Scan for the cell matching the given text and deliver its (X, Y) coordinate at center. 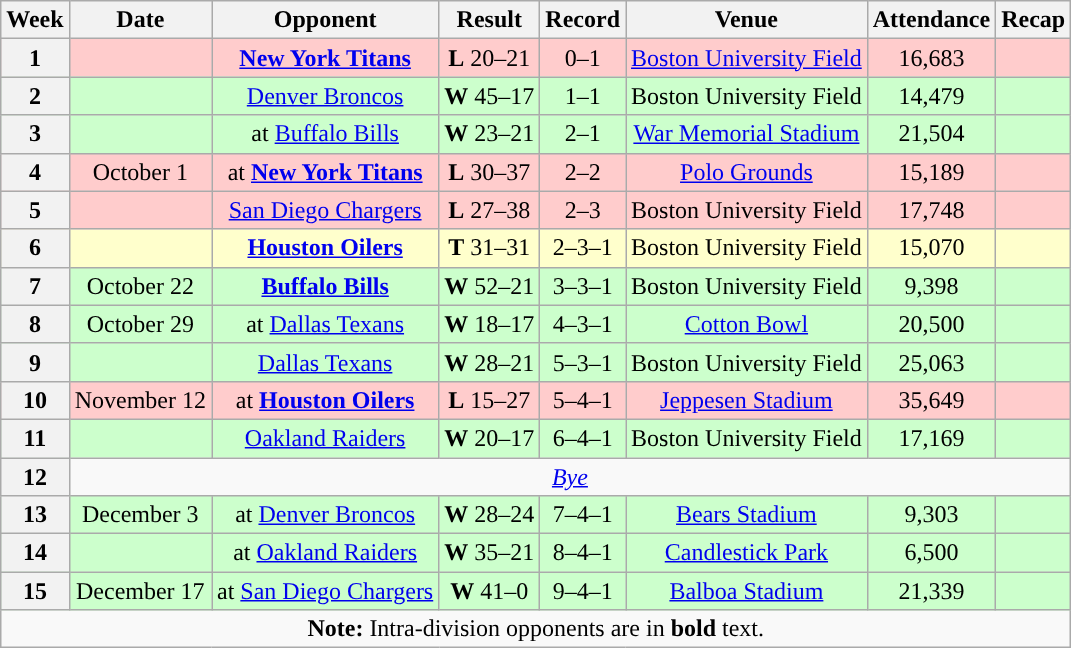
3 (35, 134)
25,063 (931, 362)
9,398 (931, 286)
1–1 (583, 96)
1 (35, 58)
17,748 (931, 210)
W 41–0 (490, 591)
Cotton Bowl (747, 324)
12 (35, 477)
W 28–24 (490, 515)
21,504 (931, 134)
2–3–1 (583, 248)
Result (490, 20)
T 31–31 (490, 248)
9,303 (931, 515)
Buffalo Bills (326, 286)
6–4–1 (583, 438)
20,500 (931, 324)
Date (140, 20)
4–3–1 (583, 324)
0–1 (583, 58)
Record (583, 20)
at Dallas Texans (326, 324)
New York Titans (326, 58)
October 29 (140, 324)
at Denver Broncos (326, 515)
3–3–1 (583, 286)
Dallas Texans (326, 362)
10 (35, 400)
at San Diego Chargers (326, 591)
4 (35, 172)
13 (35, 515)
6 (35, 248)
W 23–21 (490, 134)
15,070 (931, 248)
Oakland Raiders (326, 438)
Houston Oilers (326, 248)
14 (35, 553)
December 17 (140, 591)
Polo Grounds (747, 172)
11 (35, 438)
L 20–21 (490, 58)
16,683 (931, 58)
35,649 (931, 400)
2 (35, 96)
Week (35, 20)
Venue (747, 20)
Balboa Stadium (747, 591)
Denver Broncos (326, 96)
W 28–21 (490, 362)
5 (35, 210)
Jeppesen Stadium (747, 400)
W 20–17 (490, 438)
at Oakland Raiders (326, 553)
5–3–1 (583, 362)
17,169 (931, 438)
Opponent (326, 20)
9–4–1 (583, 591)
L 15–27 (490, 400)
December 3 (140, 515)
2–1 (583, 134)
W 52–21 (490, 286)
W 35–21 (490, 553)
7–4–1 (583, 515)
L 27–38 (490, 210)
November 12 (140, 400)
at Buffalo Bills (326, 134)
October 22 (140, 286)
W 45–17 (490, 96)
at New York Titans (326, 172)
15 (35, 591)
5–4–1 (583, 400)
21,339 (931, 591)
Attendance (931, 20)
L 30–37 (490, 172)
Candlestick Park (747, 553)
Note: Intra-division opponents are in bold text. (536, 629)
San Diego Chargers (326, 210)
2–2 (583, 172)
2–3 (583, 210)
7 (35, 286)
October 1 (140, 172)
6,500 (931, 553)
8–4–1 (583, 553)
War Memorial Stadium (747, 134)
9 (35, 362)
8 (35, 324)
15,189 (931, 172)
W 18–17 (490, 324)
Recap (1034, 20)
at Houston Oilers (326, 400)
14,479 (931, 96)
Bye (570, 477)
Bears Stadium (747, 515)
